Extract the (X, Y) coordinate from the center of the cell holding the provided text.  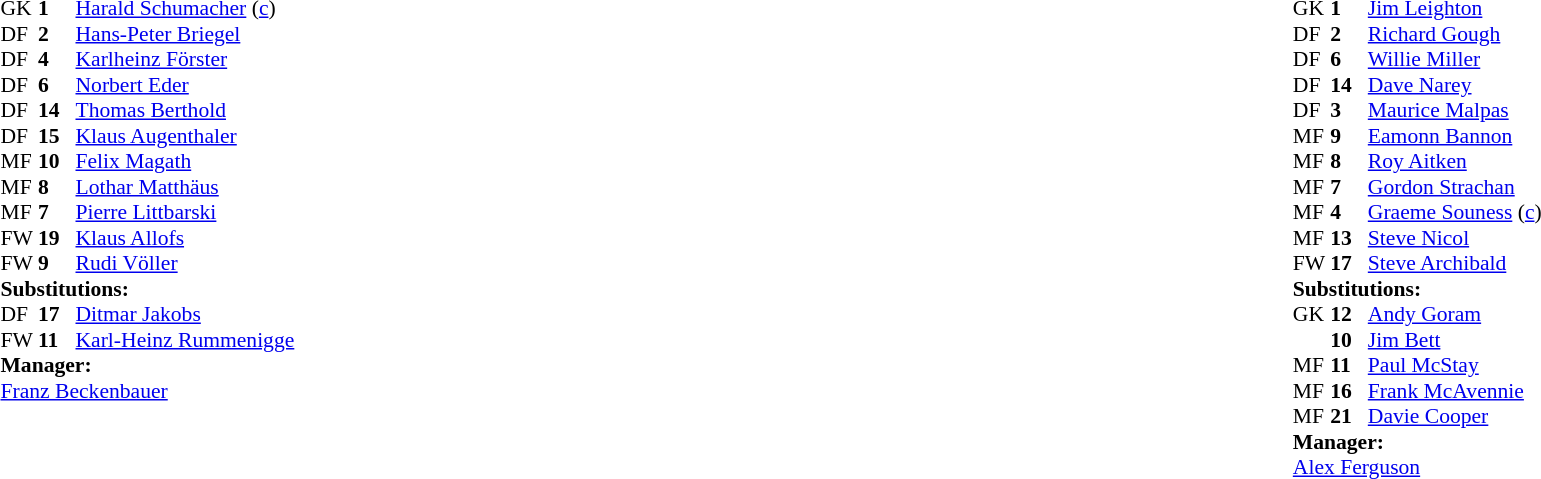
Manager: (147, 365)
19 (57, 238)
21 (1349, 417)
Klaus Allofs (186, 238)
Thomas Berthold (186, 111)
Felix Magath (186, 161)
Karlheinz Förster (186, 59)
Klaus Augenthaler (186, 136)
Franz Beckenbauer (147, 391)
Ditmar Jakobs (186, 315)
12 (1349, 315)
Pierre Littbarski (186, 213)
3 (1349, 111)
Rudi Völler (186, 263)
Substitutions: (147, 289)
16 (1349, 391)
Hans-Peter Briegel (186, 34)
GK (1312, 315)
15 (57, 136)
13 (1349, 238)
Karl-Heinz Rummenigge (186, 340)
Norbert Eder (186, 85)
Lothar Matthäus (186, 187)
